For the text-containing cell, return its midpoint in [x, y] coordinate format. 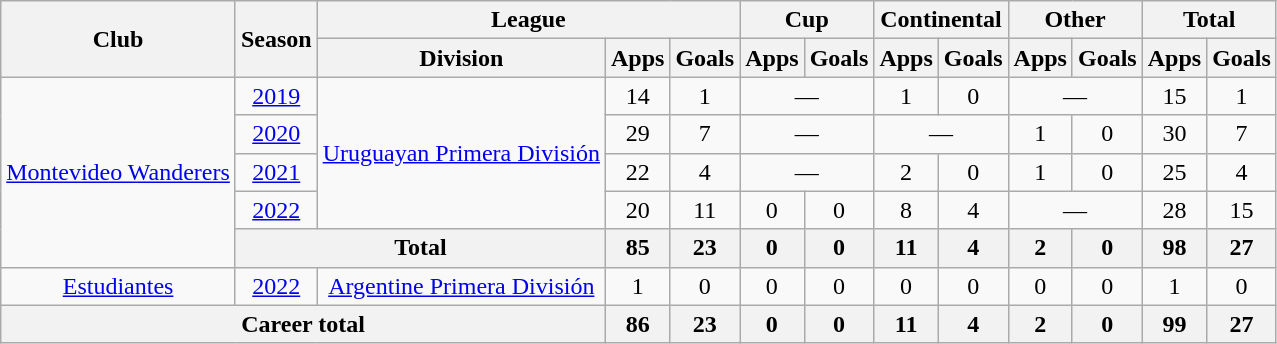
30 [1174, 134]
Continental [941, 20]
14 [637, 96]
Argentine Primera División [461, 286]
2019 [276, 96]
29 [637, 134]
25 [1174, 172]
85 [637, 248]
2021 [276, 172]
League [528, 20]
8 [906, 210]
Club [118, 39]
Uruguayan Primera División [461, 153]
20 [637, 210]
Cup [807, 20]
Season [276, 39]
86 [637, 324]
Career total [304, 324]
Other [1075, 20]
99 [1174, 324]
98 [1174, 248]
28 [1174, 210]
22 [637, 172]
2020 [276, 134]
Montevideo Wanderers [118, 172]
Estudiantes [118, 286]
Division [461, 58]
